Return the (x, y) coordinate for the center point of the cell that contains the specified text.  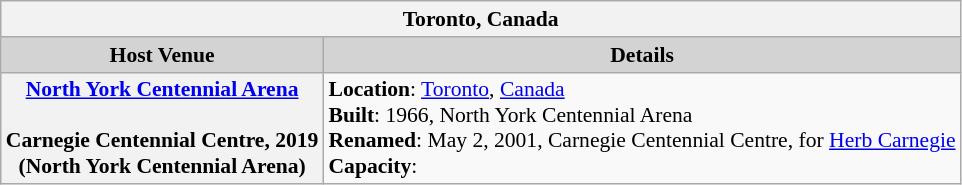
Host Venue (162, 55)
Details (642, 55)
North York Centennial ArenaCarnegie Centennial Centre, 2019(North York Centennial Arena) (162, 128)
Toronto, Canada (481, 19)
Location: Toronto, CanadaBuilt: 1966, North York Centennial ArenaRenamed: May 2, 2001, Carnegie Centennial Centre, for Herb CarnegieCapacity: (642, 128)
